Identify which cell holds the provided text, then report its [x, y] central coordinate. 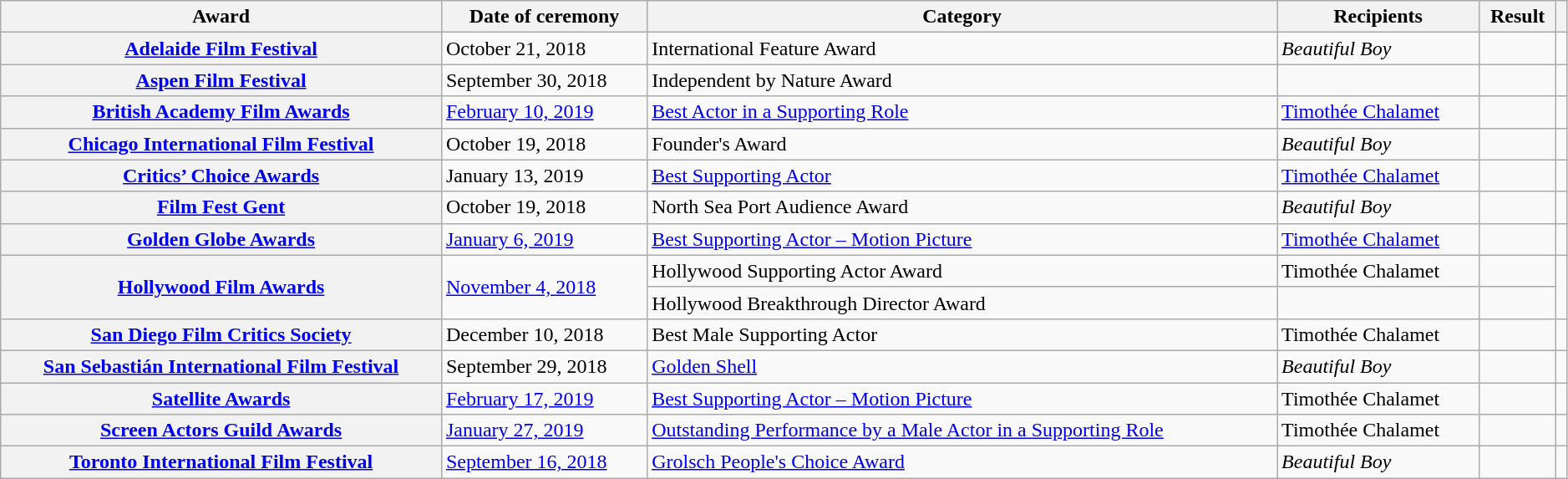
North Sea Port Audience Award [962, 207]
San Sebastián International Film Festival [221, 366]
Result [1518, 17]
Hollywood Breakthrough Director Award [962, 303]
Hollywood Supporting Actor Award [962, 271]
Screen Actors Guild Awards [221, 431]
International Feature Award [962, 48]
Category [962, 17]
January 13, 2019 [544, 176]
November 4, 2018 [544, 287]
Chicago International Film Festival [221, 144]
February 10, 2019 [544, 112]
Founder's Award [962, 144]
Golden Globe Awards [221, 239]
Date of ceremony [544, 17]
Critics’ Choice Awards [221, 176]
Recipients [1378, 17]
September 16, 2018 [544, 462]
January 27, 2019 [544, 431]
Golden Shell [962, 366]
Aspen Film Festival [221, 80]
January 6, 2019 [544, 239]
Best Actor in a Supporting Role [962, 112]
February 17, 2019 [544, 399]
Best Supporting Actor [962, 176]
Best Male Supporting Actor [962, 334]
October 21, 2018 [544, 48]
September 29, 2018 [544, 366]
Hollywood Film Awards [221, 287]
Grolsch People's Choice Award [962, 462]
Satellite Awards [221, 399]
Independent by Nature Award [962, 80]
September 30, 2018 [544, 80]
Award [221, 17]
Outstanding Performance by a Male Actor in a Supporting Role [962, 431]
December 10, 2018 [544, 334]
Adelaide Film Festival [221, 48]
Film Fest Gent [221, 207]
British Academy Film Awards [221, 112]
San Diego Film Critics Society [221, 334]
Toronto International Film Festival [221, 462]
